Identify which cell holds the provided text, then report its (x, y) central coordinate. 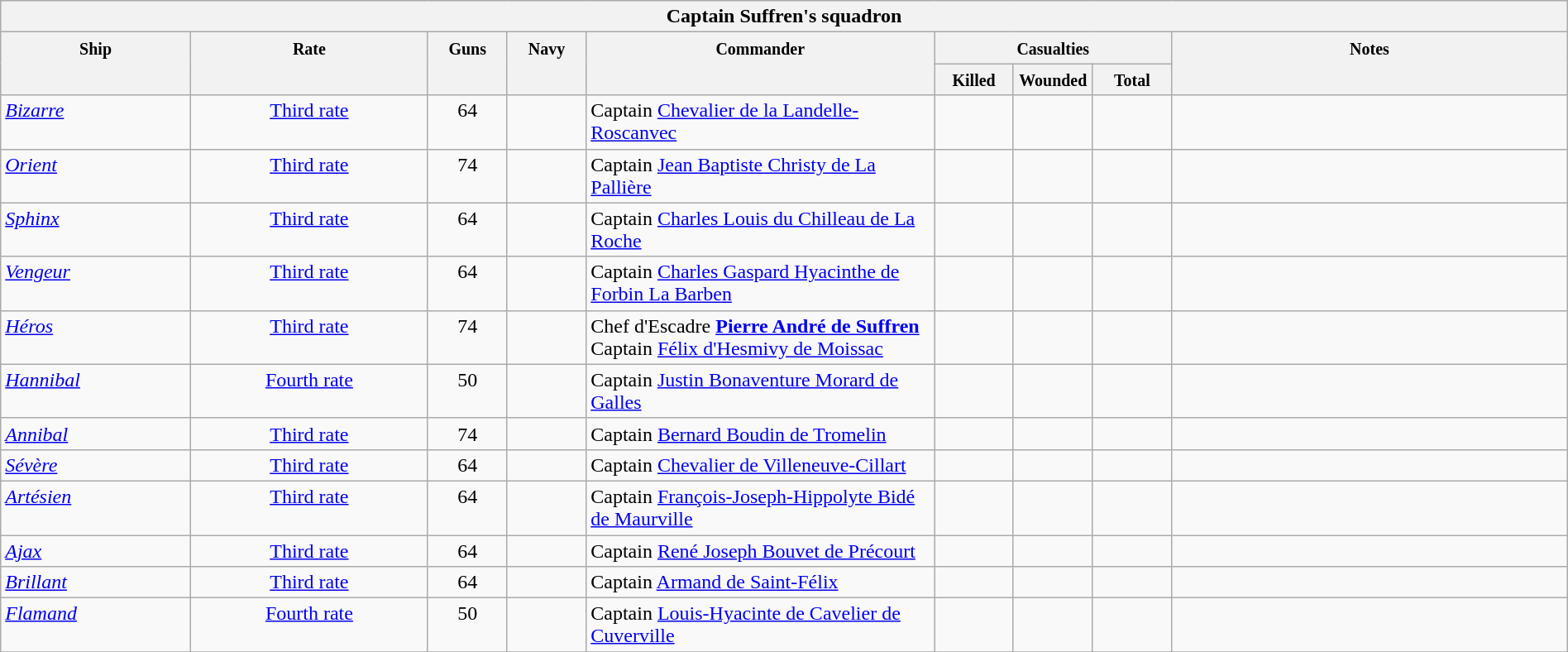
Notes (1370, 64)
Guns (467, 64)
Captain René Joseph Bouvet de Précourt (761, 550)
Captain Chevalier de la Landelle-Roscanvec (761, 122)
Total (1132, 79)
Hannibal (96, 391)
Vengeur (96, 283)
Orient (96, 175)
Casualties (1054, 48)
Chef d'Escadre Pierre André de SuffrenCaptain Félix d'Hesmivy de Moissac (761, 338)
Captain Armand de Saint-Félix (761, 582)
Killed (974, 79)
Commander (761, 64)
Ship (96, 64)
Brillant (96, 582)
Navy (547, 64)
Rate (309, 64)
Héros (96, 338)
Flamand (96, 626)
Captain Justin Bonaventure Morard de Galles (761, 391)
Captain Chevalier de Villeneuve-Cillart (761, 465)
Captain François-Joseph-Hippolyte Bidé de Maurville (761, 508)
Captain Charles Louis du Chilleau de La Roche (761, 230)
Ajax (96, 550)
Artésien (96, 508)
Sévère (96, 465)
Bizarre (96, 122)
Captain Jean Baptiste Christy de La Pallière (761, 175)
Annibal (96, 434)
Sphinx (96, 230)
Captain Charles Gaspard Hyacinthe de Forbin La Barben (761, 283)
Wounded (1053, 79)
Captain Louis-Hyacinte de Cavelier de Cuverville (761, 626)
Captain Suffren's squadron (784, 17)
Captain Bernard Boudin de Tromelin (761, 434)
